Return the [X, Y] coordinate for the center point of the cell that contains the specified text.  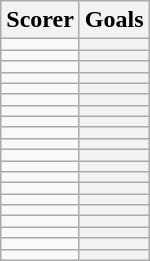
Scorer [40, 20]
Goals [114, 20]
